Return (x, y) of the center of cell containing provided text 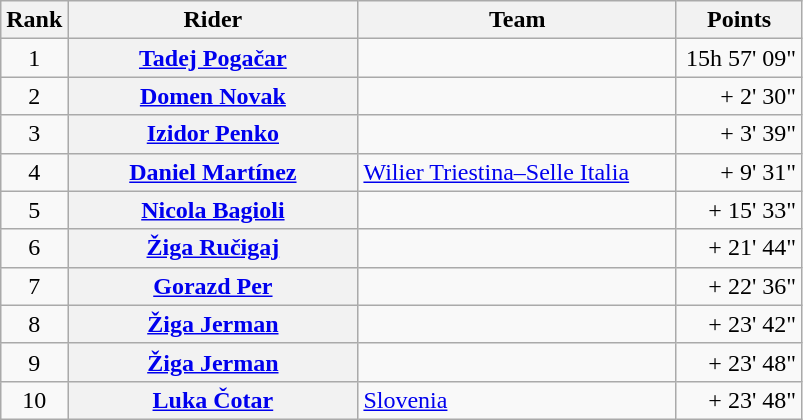
15h 57' 09" (738, 58)
Žiga Ručigaj (213, 248)
Wilier Triestina–Selle Italia (518, 172)
8 (34, 324)
Nicola Bagioli (213, 210)
9 (34, 362)
2 (34, 96)
3 (34, 134)
Izidor Penko (213, 134)
+ 2' 30" (738, 96)
10 (34, 400)
+ 15' 33" (738, 210)
Luka Čotar (213, 400)
Gorazd Per (213, 286)
Domen Novak (213, 96)
Slovenia (518, 400)
Team (518, 20)
6 (34, 248)
+ 23' 42" (738, 324)
+ 21' 44" (738, 248)
Rider (213, 20)
+ 9' 31" (738, 172)
Rank (34, 20)
+ 22' 36" (738, 286)
7 (34, 286)
4 (34, 172)
Daniel Martínez (213, 172)
5 (34, 210)
Points (738, 20)
Tadej Pogačar (213, 58)
1 (34, 58)
+ 3' 39" (738, 134)
